Pinpoint the cell where the given text exists, returning its (X, Y) midpoint coordinate. 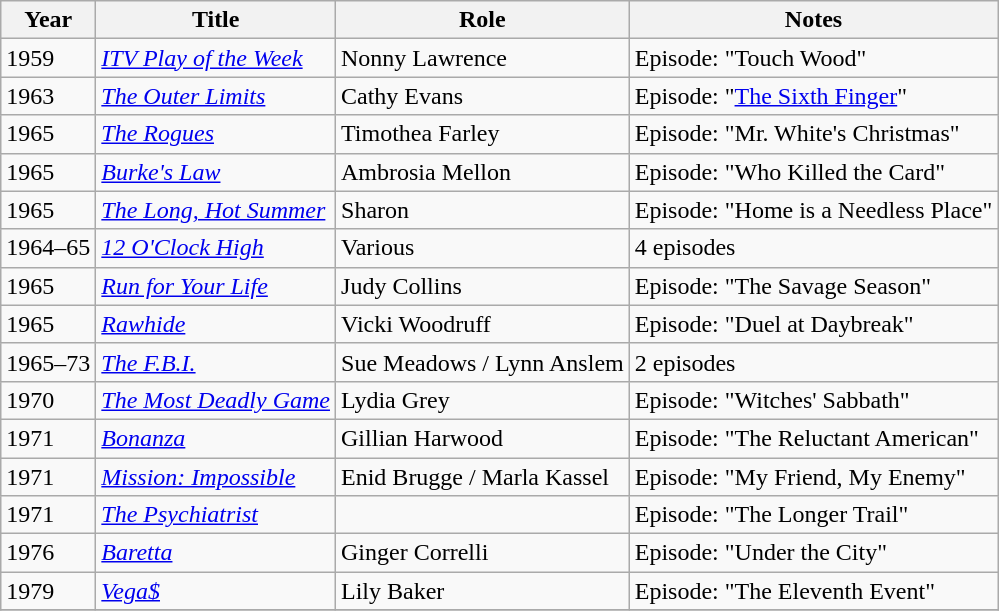
The Long, Hot Summer (216, 210)
Bonanza (216, 438)
Year (48, 20)
Episode: "My Friend, My Enemy" (814, 477)
Episode: "The Longer Trail" (814, 515)
Episode: "Home is a Needless Place" (814, 210)
Episode: "Under the City" (814, 553)
1976 (48, 553)
1970 (48, 400)
Episode: "Mr. White's Christmas" (814, 134)
Title (216, 20)
Episode: "Touch Wood" (814, 58)
Episode: "The Savage Season" (814, 286)
Enid Brugge / Marla Kassel (483, 477)
The Rogues (216, 134)
1979 (48, 591)
Burke's Law (216, 172)
Episode: "The Reluctant American" (814, 438)
Ginger Correlli (483, 553)
Ambrosia Mellon (483, 172)
Various (483, 248)
Run for Your Life (216, 286)
Cathy Evans (483, 96)
Notes (814, 20)
Vicki Woodruff (483, 324)
4 episodes (814, 248)
Lydia Grey (483, 400)
1959 (48, 58)
The Most Deadly Game (216, 400)
ITV Play of the Week (216, 58)
1965–73 (48, 362)
Nonny Lawrence (483, 58)
1963 (48, 96)
12 O'Clock High (216, 248)
Timothea Farley (483, 134)
Role (483, 20)
Baretta (216, 553)
Episode: "The Sixth Finger" (814, 96)
Rawhide (216, 324)
Sharon (483, 210)
Mission: Impossible (216, 477)
Episode: "Witches' Sabbath" (814, 400)
Lily Baker (483, 591)
Episode: "Duel at Daybreak" (814, 324)
1964–65 (48, 248)
Episode: "Who Killed the Card" (814, 172)
The F.B.I. (216, 362)
Vega$ (216, 591)
The Outer Limits (216, 96)
2 episodes (814, 362)
Gillian Harwood (483, 438)
Judy Collins (483, 286)
Episode: "The Eleventh Event" (814, 591)
Sue Meadows / Lynn Anslem (483, 362)
The Psychiatrist (216, 515)
